Extract the (X, Y) coordinate from the center of the cell holding the provided text.  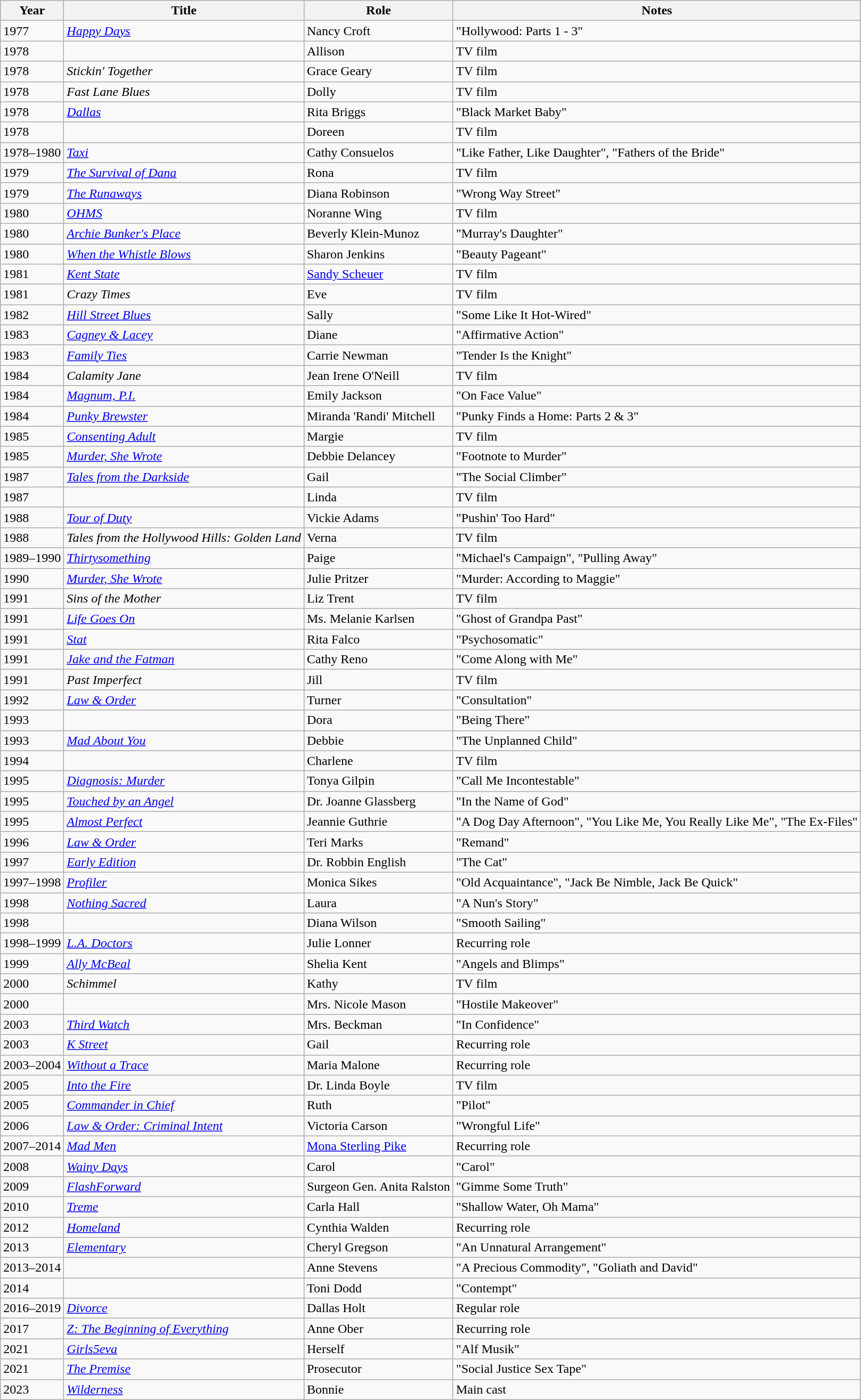
"Punky Finds a Home: Parts 2 & 3" (656, 416)
Anne Stevens (378, 1268)
Sally (378, 315)
Emily Jackson (378, 396)
2009 (32, 1186)
Shelia Kent (378, 964)
Carrie Newman (378, 355)
When the Whistle Blows (184, 254)
The Runaways (184, 193)
Teri Marks (378, 842)
2013–2014 (32, 1268)
Commander in Chief (184, 1105)
Treme (184, 1207)
Main cast (656, 1389)
1992 (32, 700)
2003–2004 (32, 1065)
Rona (378, 173)
Grace Geary (378, 71)
"Tender Is the Knight" (656, 355)
The Premise (184, 1369)
Divorce (184, 1308)
Mrs. Nicole Mason (378, 1004)
"Old Acquaintance", "Jack Be Nimble, Jack Be Quick" (656, 882)
1996 (32, 842)
"Angels and Blimps" (656, 964)
"Beauty Pageant" (656, 254)
"An Unnatural Arrangement" (656, 1248)
Almost Perfect (184, 821)
Stat (184, 639)
Calamity Jane (184, 376)
Beverly Klein-Munoz (378, 233)
Rita Briggs (378, 112)
Toni Dodd (378, 1288)
"The Cat" (656, 862)
Surgeon Gen. Anita Ralston (378, 1186)
"Call Me Incontestable" (656, 781)
Punky Brewster (184, 416)
Ruth (378, 1105)
"A Nun's Story" (656, 903)
Sandy Scheuer (378, 274)
"Wrongful Life" (656, 1126)
Year (32, 11)
Kent State (184, 274)
Touched by an Angel (184, 801)
Paige (378, 558)
Jean Irene O'Neill (378, 376)
1997 (32, 862)
Early Edition (184, 862)
K Street (184, 1045)
Cheryl Gregson (378, 1248)
2008 (32, 1166)
Mad Men (184, 1146)
Carol (378, 1166)
2006 (32, 1126)
Anne Ober (378, 1329)
Z: The Beginning of Everything (184, 1329)
"Smooth Sailing" (656, 923)
Margie (378, 436)
Prosecutor (378, 1369)
Hill Street Blues (184, 315)
1982 (32, 315)
Doreen (378, 132)
Rita Falco (378, 639)
"Hostile Makeover" (656, 1004)
Crazy Times (184, 295)
Notes (656, 11)
Elementary (184, 1248)
Into the Fire (184, 1085)
Charlene (378, 761)
Cagney & Lacey (184, 335)
Title (184, 11)
1999 (32, 964)
Kathy (378, 984)
Dora (378, 720)
1978–1980 (32, 152)
Jake and the Fatman (184, 660)
"Michael's Campaign", "Pulling Away" (656, 558)
Mrs. Beckman (378, 1024)
Mona Sterling Pike (378, 1146)
Nancy Croft (378, 31)
The Survival of Dana (184, 173)
"Remand" (656, 842)
Dr. Joanne Glassberg (378, 801)
"In Confidence" (656, 1024)
Happy Days (184, 31)
Law & Order: Criminal Intent (184, 1126)
Dolly (378, 92)
OHMS (184, 213)
2013 (32, 1248)
Archie Bunker's Place (184, 233)
1990 (32, 578)
Bonnie (378, 1389)
"Psychosomatic" (656, 639)
Dallas (184, 112)
Ms. Melanie Karlsen (378, 619)
"Some Like It Hot-Wired" (656, 315)
Tales from the Darkside (184, 477)
"A Precious Commodity", "Goliath and David" (656, 1268)
Diane (378, 335)
FlashForward (184, 1186)
"Shallow Water, Oh Mama" (656, 1207)
Tales from the Hollywood Hills: Golden Land (184, 538)
Miranda 'Randi' Mitchell (378, 416)
Wainy Days (184, 1166)
Past Imperfect (184, 680)
2014 (32, 1288)
"Contempt" (656, 1288)
Linda (378, 497)
Ally McBeal (184, 964)
Verna (378, 538)
Role (378, 11)
Monica Sikes (378, 882)
"Come Along with Me" (656, 660)
"Ghost of Grandpa Past" (656, 619)
Sharon Jenkins (378, 254)
Cathy Consuelos (378, 152)
Consenting Adult (184, 436)
Noranne Wing (378, 213)
Diana Robinson (378, 193)
Family Ties (184, 355)
"Like Father, Like Daughter", "Fathers of the Bride" (656, 152)
Jeannie Guthrie (378, 821)
Taxi (184, 152)
"Pilot" (656, 1105)
"The Unplanned Child" (656, 740)
"On Face Value" (656, 396)
Diana Wilson (378, 923)
2023 (32, 1389)
Girls5eva (184, 1349)
Diagnosis: Murder (184, 781)
1994 (32, 761)
Liz Trent (378, 599)
Regular role (656, 1308)
"Consultation" (656, 700)
1997–1998 (32, 882)
"Wrong Way Street" (656, 193)
Fast Lane Blues (184, 92)
Allison (378, 51)
Stickin' Together (184, 71)
"Gimme Some Truth" (656, 1186)
Herself (378, 1349)
Sins of the Mother (184, 599)
Turner (378, 700)
2012 (32, 1227)
"Black Market Baby" (656, 112)
"Affirmative Action" (656, 335)
Profiler (184, 882)
Carla Hall (378, 1207)
Without a Trace (184, 1065)
"Social Justice Sex Tape" (656, 1369)
Nothing Sacred (184, 903)
"In the Name of God" (656, 801)
"Carol" (656, 1166)
Homeland (184, 1227)
Cynthia Walden (378, 1227)
2017 (32, 1329)
Maria Malone (378, 1065)
"Pushin' Too Hard" (656, 517)
2016–2019 (32, 1308)
Debbie Delancey (378, 457)
Dr. Robbin English (378, 862)
"A Dog Day Afternoon", "You Like Me, You Really Like Me", "The Ex-Files" (656, 821)
"Being There" (656, 720)
"Alf Musik" (656, 1349)
"Murder: According to Maggie" (656, 578)
1977 (32, 31)
Debbie (378, 740)
Cathy Reno (378, 660)
2010 (32, 1207)
Dr. Linda Boyle (378, 1085)
Magnum, P.I. (184, 396)
"Footnote to Murder" (656, 457)
"The Social Climber" (656, 477)
1989–1990 (32, 558)
"Hollywood: Parts 1 - 3" (656, 31)
Tonya Gilpin (378, 781)
1998–1999 (32, 943)
Third Watch (184, 1024)
Eve (378, 295)
Laura (378, 903)
Life Goes On (184, 619)
2007–2014 (32, 1146)
Mad About You (184, 740)
Julie Lonner (378, 943)
Wilderness (184, 1389)
Dallas Holt (378, 1308)
"Murray's Daughter" (656, 233)
Jill (378, 680)
Thirtysomething (184, 558)
Julie Pritzer (378, 578)
L.A. Doctors (184, 943)
Victoria Carson (378, 1126)
Tour of Duty (184, 517)
Vickie Adams (378, 517)
Schimmel (184, 984)
